Output the [x, y] coordinate of the center of the cell containing the given text.  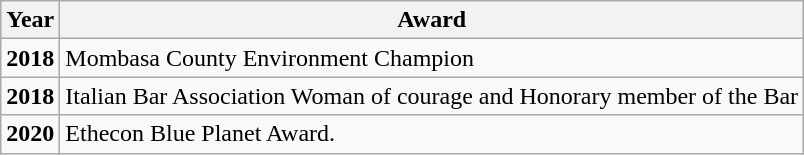
Mombasa County Environment Champion [432, 58]
Year [30, 20]
Award [432, 20]
Italian Bar Association Woman of courage and Honorary member of the Bar [432, 96]
2020 [30, 134]
Ethecon Blue Planet Award. [432, 134]
